Determine the (x, y) coordinate at the center of the cell enclosing the given text.  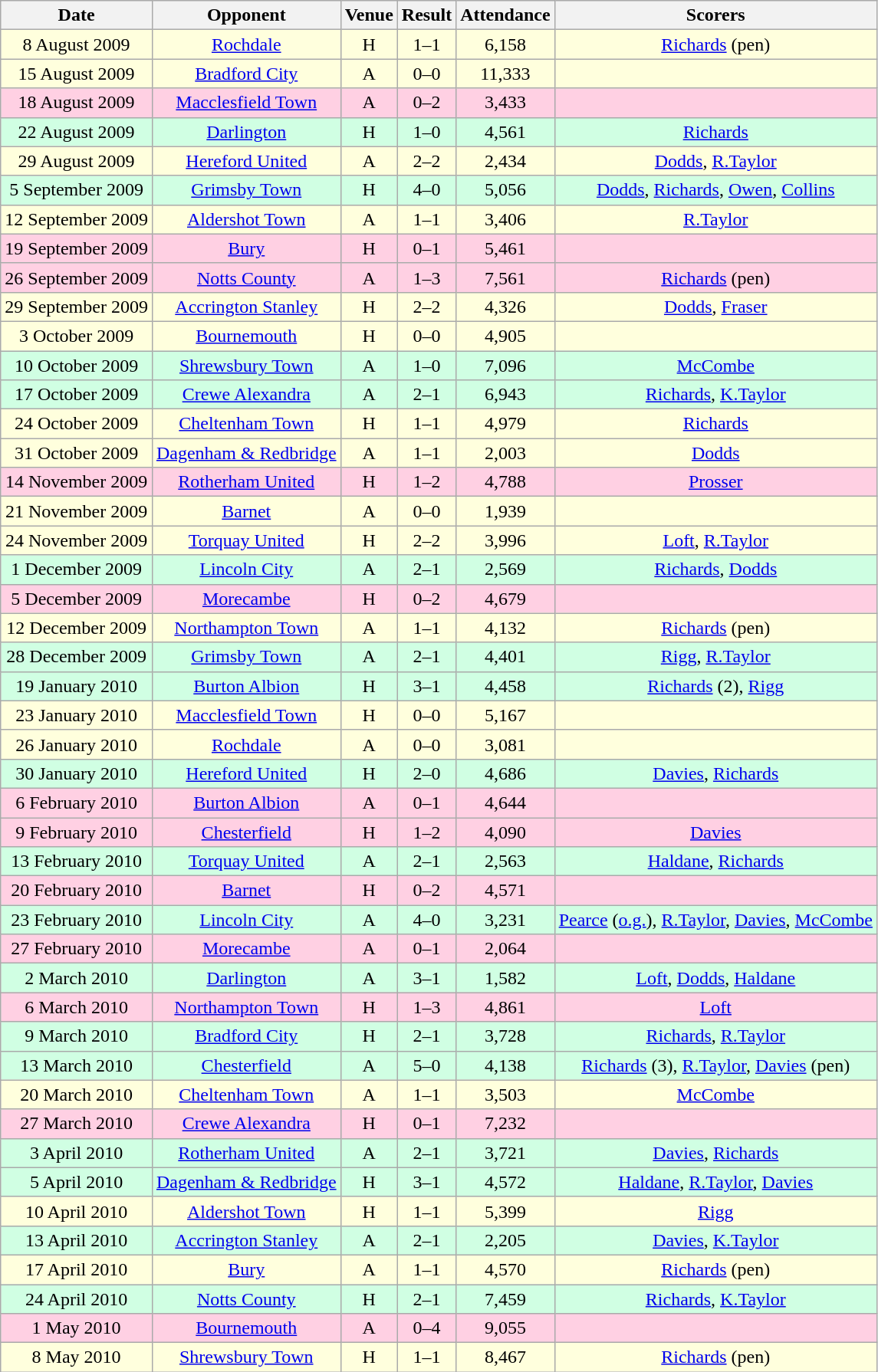
12 December 2009 (77, 628)
13 April 2010 (77, 1240)
17 October 2009 (77, 395)
8 May 2010 (77, 1357)
Pearce (o.g.), R.Taylor, Davies, McCombe (715, 920)
Attendance (505, 15)
Loft (715, 1007)
4,132 (505, 628)
Opponent (246, 15)
4,458 (505, 686)
3,996 (505, 540)
Davies (715, 832)
13 February 2010 (77, 862)
Dodds, R.Taylor (715, 161)
4,090 (505, 832)
4,561 (505, 132)
2,064 (505, 949)
4,861 (505, 1007)
3,721 (505, 1153)
3,503 (505, 1095)
7,096 (505, 366)
23 February 2010 (77, 920)
Richards (3), R.Taylor, Davies (pen) (715, 1065)
4,401 (505, 657)
3,406 (505, 219)
6 March 2010 (77, 1007)
8,467 (505, 1357)
4,679 (505, 599)
5–0 (426, 1065)
28 December 2009 (77, 657)
20 February 2010 (77, 891)
Rigg, R.Taylor (715, 657)
9 February 2010 (77, 832)
24 April 2010 (77, 1299)
29 September 2009 (77, 307)
Richards, R.Taylor (715, 1036)
4,686 (505, 773)
14 November 2009 (77, 482)
27 March 2010 (77, 1124)
5,461 (505, 248)
23 January 2010 (77, 715)
5 December 2009 (77, 599)
24 November 2009 (77, 540)
2 March 2010 (77, 978)
4,571 (505, 891)
26 September 2009 (77, 277)
2,563 (505, 862)
Loft, R.Taylor (715, 540)
Date (77, 15)
3 October 2009 (77, 336)
Dodds, Fraser (715, 307)
1 December 2009 (77, 569)
9,055 (505, 1328)
4,138 (505, 1065)
2,003 (505, 453)
Rigg (715, 1211)
2,205 (505, 1240)
10 October 2009 (77, 366)
13 March 2010 (77, 1065)
Richards, Dodds (715, 569)
5 April 2010 (77, 1182)
3,433 (505, 103)
0–4 (426, 1328)
26 January 2010 (77, 744)
8 August 2009 (77, 44)
10 April 2010 (77, 1211)
Richards (2), Rigg (715, 686)
7,459 (505, 1299)
2–0 (426, 773)
2,569 (505, 569)
5,399 (505, 1211)
4,572 (505, 1182)
3,081 (505, 744)
3,728 (505, 1036)
15 August 2009 (77, 74)
31 October 2009 (77, 453)
17 April 2010 (77, 1269)
21 November 2009 (77, 511)
7,232 (505, 1124)
6 February 2010 (77, 803)
3,231 (505, 920)
27 February 2010 (77, 949)
3 April 2010 (77, 1153)
1,939 (505, 511)
Venue (369, 15)
20 March 2010 (77, 1095)
29 August 2009 (77, 161)
4,644 (505, 803)
9 March 2010 (77, 1036)
Haldane, Richards (715, 862)
6,158 (505, 44)
4,570 (505, 1269)
11,333 (505, 74)
Result (426, 15)
18 August 2009 (77, 103)
1 May 2010 (77, 1328)
19 January 2010 (77, 686)
5 September 2009 (77, 190)
4,788 (505, 482)
2,434 (505, 161)
Haldane, R.Taylor, Davies (715, 1182)
12 September 2009 (77, 219)
Loft, Dodds, Haldane (715, 978)
5,167 (505, 715)
5,056 (505, 190)
4,905 (505, 336)
24 October 2009 (77, 424)
R.Taylor (715, 219)
30 January 2010 (77, 773)
19 September 2009 (77, 248)
4,326 (505, 307)
Dodds, Richards, Owen, Collins (715, 190)
7,561 (505, 277)
1,582 (505, 978)
Prosser (715, 482)
Davies, K.Taylor (715, 1240)
Scorers (715, 15)
6,943 (505, 395)
Dodds (715, 453)
4,979 (505, 424)
22 August 2009 (77, 132)
